Return (X, Y) of the center of cell containing provided text 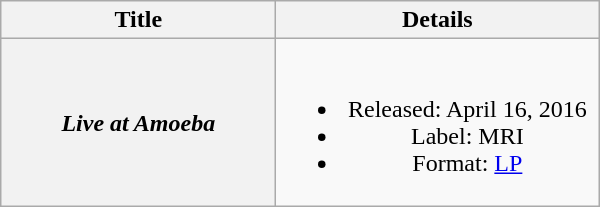
Title (138, 20)
Details (438, 20)
Live at Amoeba (138, 122)
Released: April 16, 2016Label: MRIFormat: LP (438, 122)
